Determine the (X, Y) coordinate at the center of the cell enclosing the given text.  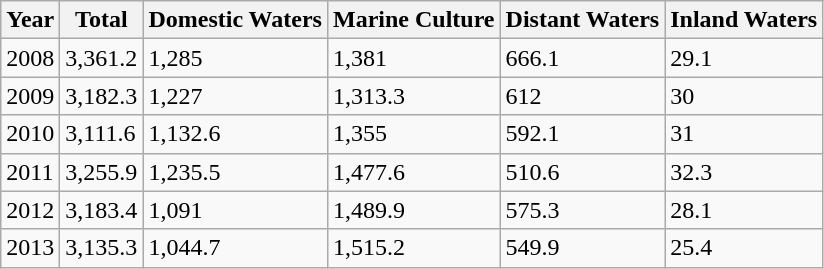
612 (582, 96)
1,313.3 (414, 96)
3,255.9 (102, 172)
28.1 (744, 210)
3,182.3 (102, 96)
1,044.7 (236, 248)
549.9 (582, 248)
Marine Culture (414, 20)
Year (30, 20)
29.1 (744, 58)
2011 (30, 172)
Total (102, 20)
1,091 (236, 210)
1,381 (414, 58)
1,355 (414, 134)
2013 (30, 248)
575.3 (582, 210)
1,489.9 (414, 210)
30 (744, 96)
31 (744, 134)
1,477.6 (414, 172)
1,132.6 (236, 134)
2008 (30, 58)
2012 (30, 210)
3,183.4 (102, 210)
3,111.6 (102, 134)
1,227 (236, 96)
1,285 (236, 58)
25.4 (744, 248)
1,515.2 (414, 248)
592.1 (582, 134)
2009 (30, 96)
Domestic Waters (236, 20)
Distant Waters (582, 20)
32.3 (744, 172)
666.1 (582, 58)
3,135.3 (102, 248)
510.6 (582, 172)
1,235.5 (236, 172)
3,361.2 (102, 58)
2010 (30, 134)
Inland Waters (744, 20)
